Provide the (X, Y) coordinate of the cell's center where the given text is located.  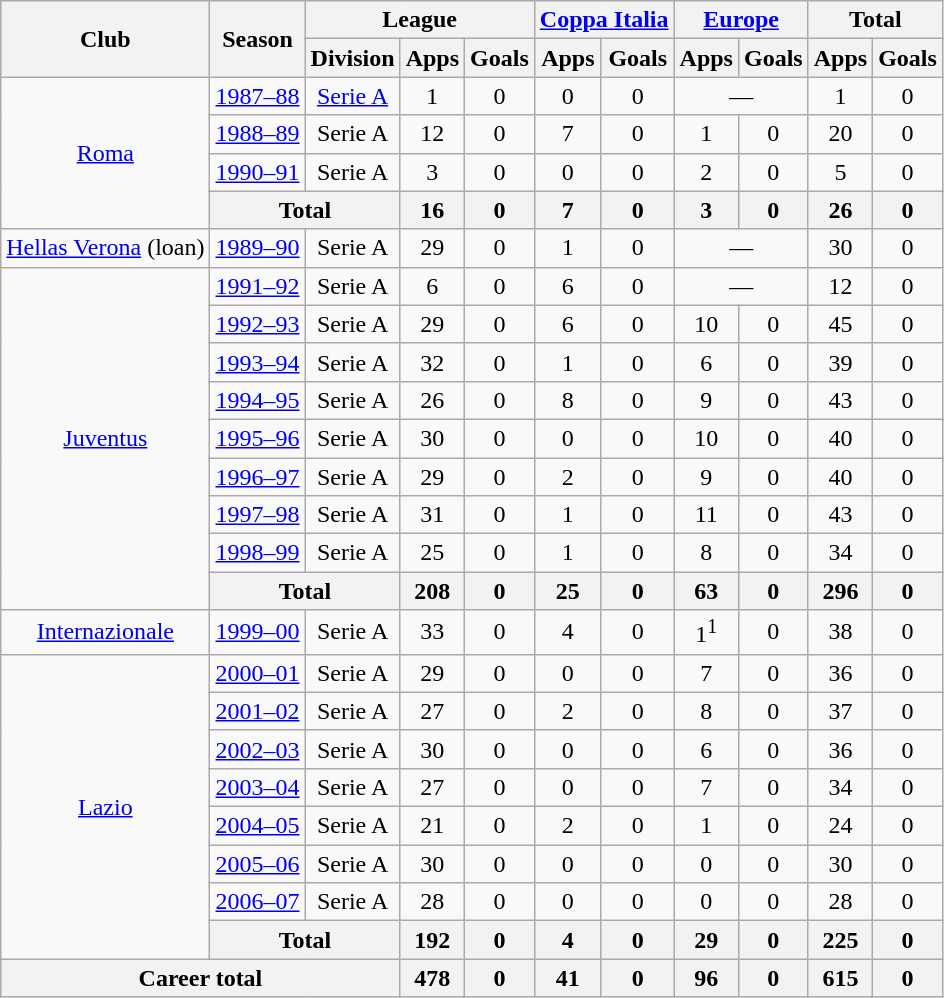
192 (432, 940)
2004–05 (258, 826)
Juventus (106, 438)
Division (352, 58)
1991–92 (258, 286)
39 (840, 362)
1994–95 (258, 400)
1993–94 (258, 362)
Coppa Italia (604, 20)
2000–01 (258, 673)
2002–03 (258, 749)
Club (106, 39)
1998–99 (258, 553)
Lazio (106, 806)
296 (840, 591)
2001–02 (258, 711)
615 (840, 978)
League (420, 20)
63 (706, 591)
2003–04 (258, 787)
478 (432, 978)
31 (432, 515)
16 (432, 210)
32 (432, 362)
41 (568, 978)
1992–93 (258, 324)
2005–06 (258, 864)
37 (840, 711)
1990–91 (258, 172)
1989–90 (258, 248)
45 (840, 324)
1988–89 (258, 134)
20 (840, 134)
33 (432, 632)
Roma (106, 153)
Hellas Verona (loan) (106, 248)
Career total (200, 978)
1996–97 (258, 477)
1997–98 (258, 515)
2006–07 (258, 902)
225 (840, 940)
1987–88 (258, 96)
Europe (741, 20)
Season (258, 39)
21 (432, 826)
1999–00 (258, 632)
38 (840, 632)
96 (706, 978)
5 (840, 172)
1995–96 (258, 438)
24 (840, 826)
208 (432, 591)
Internazionale (106, 632)
